Extract the [X, Y] coordinate from the center of the cell holding the provided text.  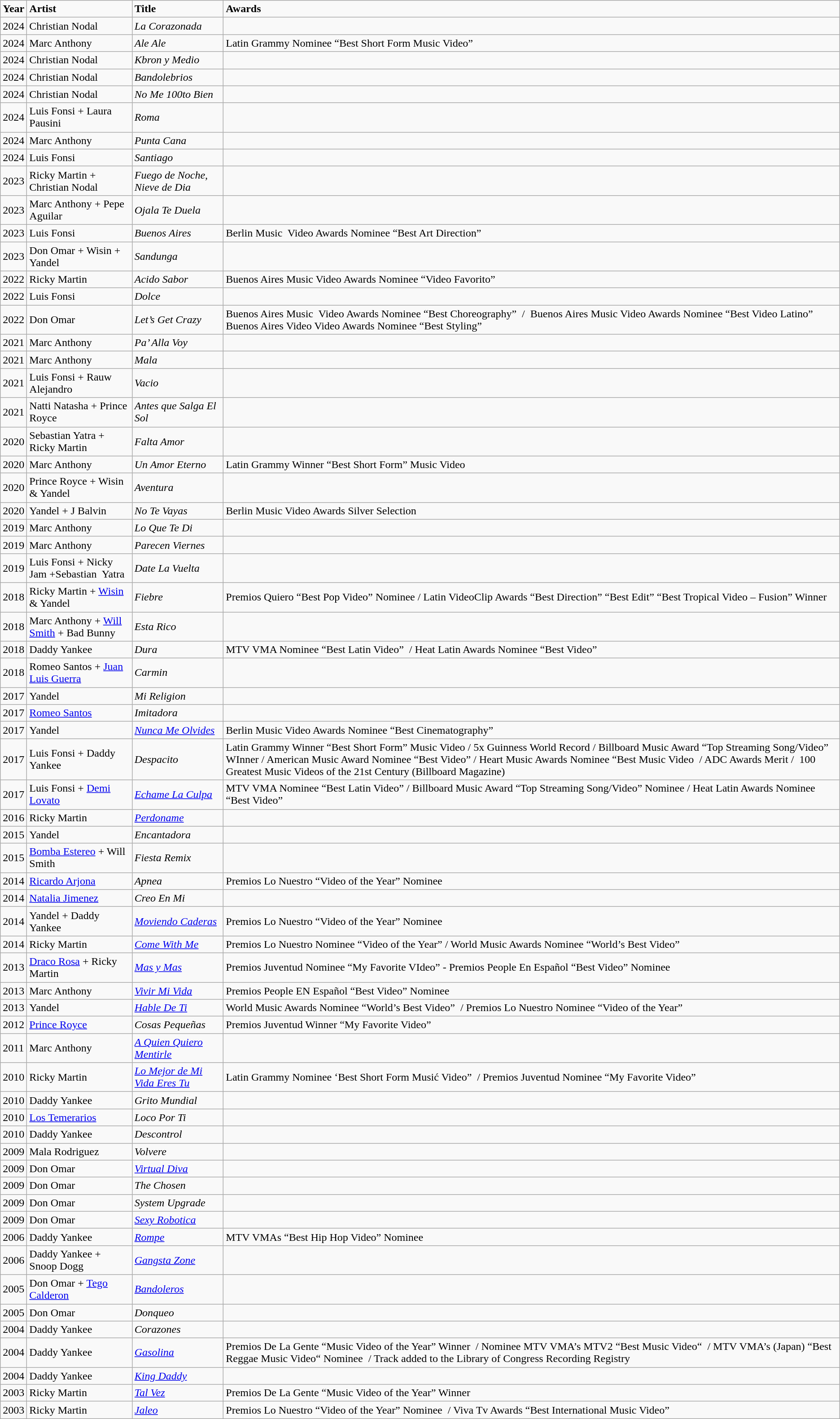
Gangsta Zone [178, 1260]
Bandoleros [178, 1289]
Volvere [178, 1152]
Cosas Pequeñas [178, 1025]
Luis Fonsi + Laura Pausini [79, 118]
Imitadora [178, 713]
Apnea [178, 881]
Jaleo [178, 1410]
Lo Que Te Di [178, 528]
Berlin Music Video Awards Silver Selection [531, 511]
Marc Anthony + Pepe Aguilar [79, 210]
Yandel + J Balvin [79, 511]
Corazones [178, 1330]
Rompe [178, 1237]
A Quien Quiero Mentirle [178, 1048]
Loco Por Ti [178, 1117]
Descontrol [178, 1134]
Premios Quiero “Best Pop Video” Nominee / Latin VideoClip Awards “Best Direction” “Best Edit” “Best Tropical Video – Fusion” Winner [531, 597]
Aventura [178, 487]
Dura [178, 650]
Lo Mejor de Mi Vida Eres Tu [178, 1077]
Tal Vez [178, 1393]
No Me 100to Bien [178, 94]
Parecen Viernes [178, 545]
Romeo Santos [79, 713]
Draco Rosa + Ricky Martin [79, 968]
Don Omar + Tego Calderon [79, 1289]
Santiago [178, 158]
Bandolebrios [178, 77]
Nunca Me Olvides [178, 730]
Premios Juventud Nominee “My Favorite VIdeo” - Premios People En Español “Best Video” Nominee [531, 968]
Mala [178, 360]
Donqueo [178, 1313]
Premios De La Gente “Music Video of the Year” Winner [531, 1393]
Esta Rico [178, 626]
Ojala Te Duela [178, 210]
Natalia Jimenez [79, 898]
Kbron y Medio [178, 60]
Mas y Mas [178, 968]
Luis Fonsi + Rauw Alejandro [79, 383]
Let’s Get Crazy [178, 320]
MTV VMAs “Best Hip Hop Video” Nominee [531, 1237]
MTV VMA Nominee “Best Latin Video” / Billboard Music Award “Top Streaming Song/Video” Nominee / Heat Latin Awards Nominee “Best Video” [531, 794]
Vacio [178, 383]
Ale Ale [178, 43]
Premios Lo Nuestro “Video of the Year” Nominee / Viva Tv Awards “Best International Music Video” [531, 1410]
Grito Mundial [178, 1100]
Premios Lo Nuestro Nominee “Video of the Year” / World Music Awards Nominee “World’s Best Video” [531, 944]
Year [13, 9]
Title [178, 9]
Gasolina [178, 1353]
World Music Awards Nominee “World’s Best Video” / Premios Lo Nuestro Nominee “Video of the Year” [531, 1008]
2016 [13, 818]
Daddy Yankee + Snoop Dogg [79, 1260]
Falta Amor [178, 442]
Fiesta Remix [178, 858]
Pa’ Alla Voy [178, 343]
Date La Vuelta [178, 568]
Los Temerarios [79, 1117]
Sandunga [178, 256]
Creo En Mi [178, 898]
No Te Vayas [178, 511]
Buenos Aires [178, 233]
Mala Rodriguez [79, 1152]
Prince Royce [79, 1025]
Latin Grammy Nominee ‘Best Short Form Musić Video” / Premios Juventud Nominee “My Favorite Video” [531, 1077]
Punta Cana [178, 140]
Berlin Music Video Awards Nominee “Best Art Direction” [531, 233]
Ricky Martin + Christian Nodal [79, 180]
Perdoname [178, 818]
King Daddy [178, 1376]
Prince Royce + Wisin & Yandel [79, 487]
Berlin Music Video Awards Nominee “Best Cinematography” [531, 730]
Roma [178, 118]
Natti Natasha + Prince Royce [79, 412]
Moviendo Caderas [178, 921]
Sebastian Yatra + Ricky Martin [79, 442]
Carmin [178, 673]
Despacito [178, 759]
Acido Sabor [178, 280]
Encantadora [178, 835]
Come With Me [178, 944]
System Upgrade [178, 1203]
La Corazonada [178, 26]
Marc Anthony + Will Smith + Bad Bunny [79, 626]
Luis Fonsi + Demi Lovato [79, 794]
Vivir Mi Vida [178, 990]
Romeo Santos + Juan Luis Guerra [79, 673]
Mi Religion [178, 696]
Ricky Martin + Wisin & Yandel [79, 597]
Premios People EN Español “Best Video” Nominee [531, 990]
Echame La Culpa [178, 794]
Ricardo Arjona [79, 881]
Dolce [178, 297]
Fiebre [178, 597]
Latin Grammy Winner “Best Short Form” Music Video [531, 464]
Sexy Robotica [178, 1220]
Luis Fonsi + Daddy Yankee [79, 759]
Antes que Salga El Sol [178, 412]
Premios Juventud Winner “My Favorite Video” [531, 1025]
Buenos Aires Music Video Awards Nominee “Video Favorito” [531, 280]
Un Amor Eterno [178, 464]
Awards [531, 9]
Fuego de Noche, Nieve de Dia [178, 180]
2012 [13, 1025]
Bomba Estereo + Will Smith [79, 858]
Luis Fonsi + Nicky Jam +Sebastian Yatra [79, 568]
Virtual Diva [178, 1169]
Don Omar + Wisin + Yandel [79, 256]
Yandel + Daddy Yankee [79, 921]
Hable De Ti [178, 1008]
Latin Grammy Nominee “Best Short Form Music Video” [531, 43]
2011 [13, 1048]
MTV VMA Nominee “Best Latin Video” / Heat Latin Awards Nominee “Best Video” [531, 650]
Artist [79, 9]
The Chosen [178, 1186]
